Extract the [x, y] coordinate from the center of the cell holding the provided text.  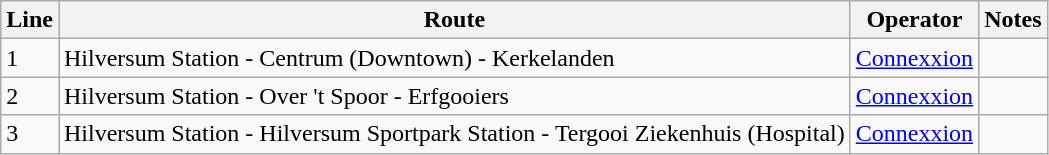
1 [30, 58]
Hilversum Station - Over 't Spoor - Erfgooiers [454, 96]
Notes [1013, 20]
Hilversum Station - Hilversum Sportpark Station - Tergooi Ziekenhuis (Hospital) [454, 134]
Line [30, 20]
Operator [914, 20]
2 [30, 96]
3 [30, 134]
Route [454, 20]
Hilversum Station - Centrum (Downtown) - Kerkelanden [454, 58]
